From the cell containing the given text, extract its center point as (x, y) coordinate. 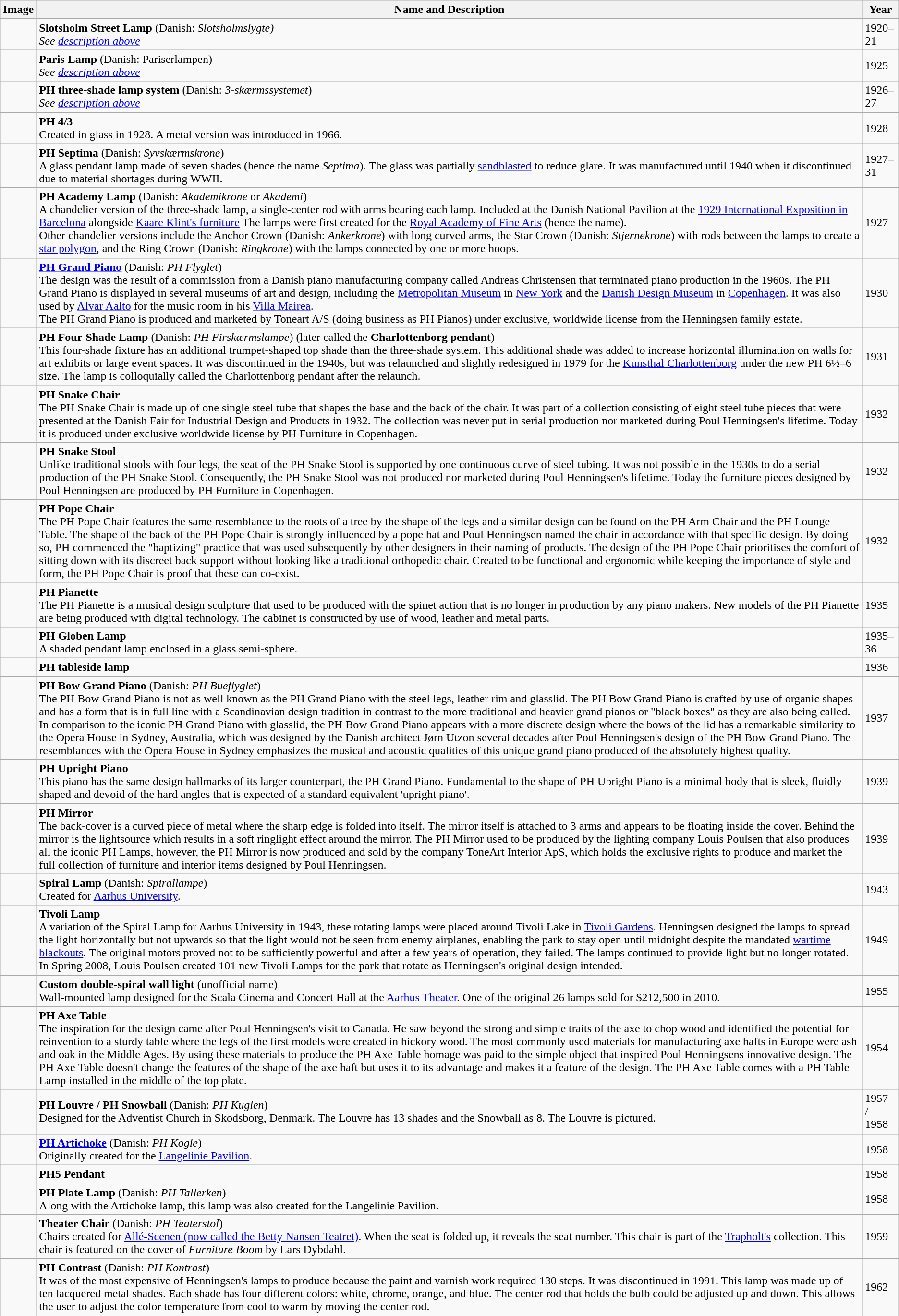
1943 (881, 889)
PH tableside lamp (449, 667)
1930 (881, 293)
1931 (881, 356)
1959 (881, 1236)
1955 (881, 991)
1949 (881, 940)
PH 4/3Created in glass in 1928. A metal version was introduced in 1966. (449, 128)
Year (881, 10)
1962 (881, 1287)
PH5 Pendant (449, 1174)
PH three-shade lamp system (Danish: 3-skærmssystemet)See description above (449, 97)
Slotsholm Street Lamp (Danish: Slotsholmslygte)See description above (449, 35)
Image (18, 10)
PH Plate Lamp (Danish: PH Tallerken)Along with the Artichoke lamp, this lamp was also created for the Langelinie Pavilion. (449, 1198)
PH Globen LampA shaded pendant lamp enclosed in a glass semi-sphere. (449, 642)
1926–27 (881, 97)
1925 (881, 65)
1957/1958 (881, 1111)
1935–36 (881, 642)
1954 (881, 1048)
Spiral Lamp (Danish: Spirallampe)Created for Aarhus University. (449, 889)
Paris Lamp (Danish: Pariserlampen)See description above (449, 65)
PH Artichoke (Danish: PH Kogle)Originally created for the Langelinie Pavilion. (449, 1149)
1936 (881, 667)
1928 (881, 128)
1927–31 (881, 166)
1935 (881, 605)
1920–21 (881, 35)
1927 (881, 223)
Name and Description (449, 10)
1937 (881, 718)
